Scan for the cell matching the given text and deliver its [X, Y] coordinate at center. 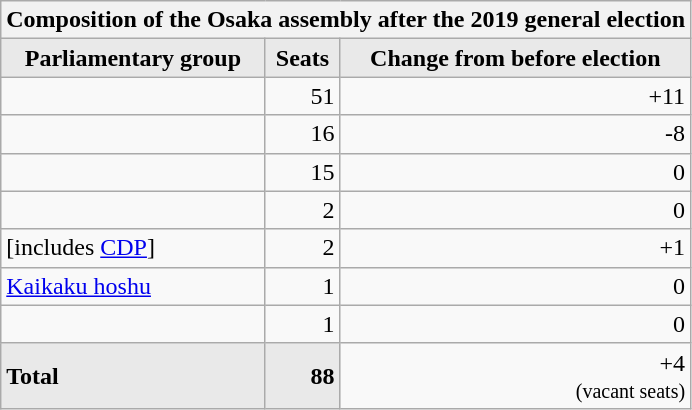
15 [302, 172]
+4(vacant seats) [516, 376]
Seats [302, 58]
Parliamentary group [133, 58]
51 [302, 96]
Composition of the Osaka assembly after the 2019 general election [346, 20]
Kaikaku hoshu [133, 286]
+11 [516, 96]
Change from before election [516, 58]
+1 [516, 248]
-8 [516, 134]
[includes CDP] [133, 248]
16 [302, 134]
88 [302, 376]
Total [133, 376]
